Detect which cell encompasses the target text, then output its [x, y] center coordinate. 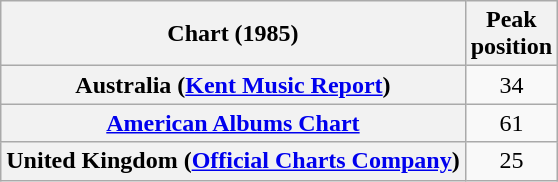
34 [511, 85]
25 [511, 161]
Australia (Kent Music Report) [233, 85]
Chart (1985) [233, 34]
American Albums Chart [233, 123]
United Kingdom (Official Charts Company) [233, 161]
Peakposition [511, 34]
61 [511, 123]
